Scan for the cell matching the given text and deliver its [X, Y] coordinate at center. 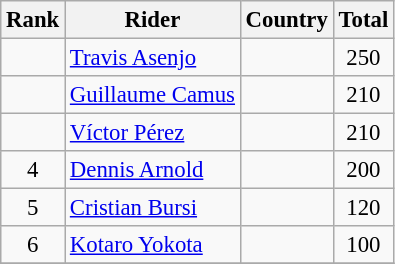
120 [363, 208]
4 [33, 170]
Kotaro Yokota [153, 245]
200 [363, 170]
Cristian Bursi [153, 208]
Rank [33, 20]
Víctor Pérez [153, 133]
Guillaume Camus [153, 95]
Dennis Arnold [153, 170]
250 [363, 58]
Total [363, 20]
6 [33, 245]
5 [33, 208]
Rider [153, 20]
100 [363, 245]
Travis Asenjo [153, 58]
Country [286, 20]
